Return the [x, y] coordinate for the center point of the cell that contains the specified text.  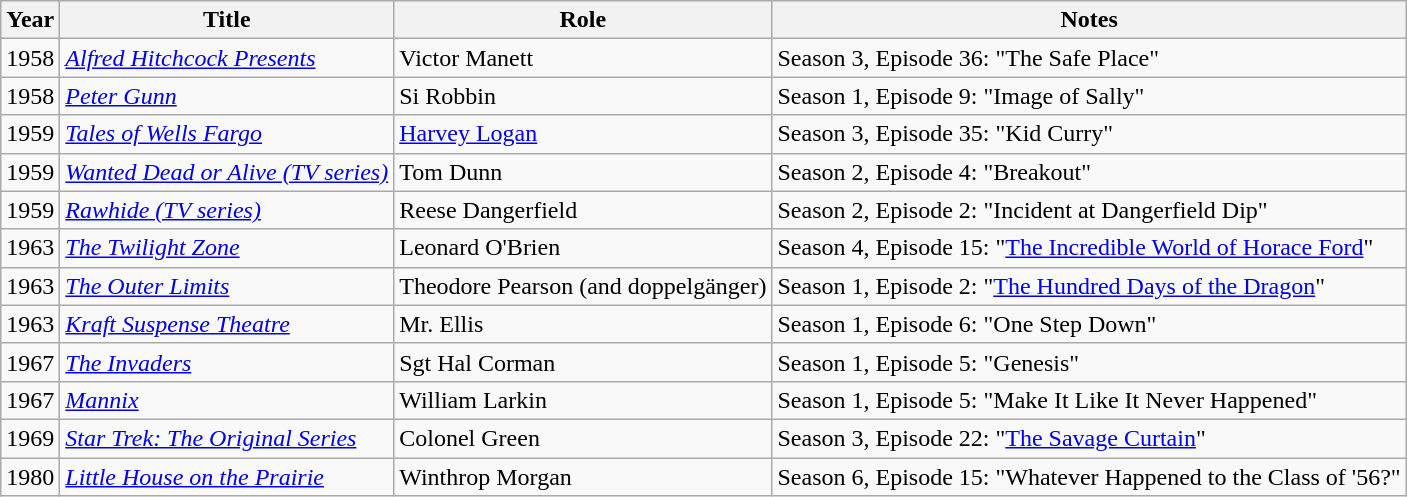
Rawhide (TV series) [227, 210]
Colonel Green [583, 438]
Season 6, Episode 15: "Whatever Happened to the Class of '56?" [1089, 477]
Wanted Dead or Alive (TV series) [227, 172]
The Twilight Zone [227, 248]
Role [583, 20]
Tales of Wells Fargo [227, 134]
Sgt Hal Corman [583, 362]
Leonard O'Brien [583, 248]
Mannix [227, 400]
Season 4, Episode 15: "The Incredible World of Horace Ford" [1089, 248]
The Outer Limits [227, 286]
Mr. Ellis [583, 324]
William Larkin [583, 400]
Season 1, Episode 9: "Image of Sally" [1089, 96]
Tom Dunn [583, 172]
The Invaders [227, 362]
Notes [1089, 20]
Alfred Hitchcock Presents [227, 58]
Season 2, Episode 4: "Breakout" [1089, 172]
Kraft Suspense Theatre [227, 324]
Victor Manett [583, 58]
Season 1, Episode 2: "The Hundred Days of the Dragon" [1089, 286]
Season 1, Episode 5: "Make It Like It Never Happened" [1089, 400]
Season 1, Episode 5: "Genesis" [1089, 362]
Year [30, 20]
Peter Gunn [227, 96]
Season 1, Episode 6: "One Step Down" [1089, 324]
Season 3, Episode 35: "Kid Curry" [1089, 134]
Reese Dangerfield [583, 210]
Theodore Pearson (and doppelgänger) [583, 286]
Title [227, 20]
Little House on the Prairie [227, 477]
Season 2, Episode 2: "Incident at Dangerfield Dip" [1089, 210]
Si Robbin [583, 96]
Season 3, Episode 22: "The Savage Curtain" [1089, 438]
Winthrop Morgan [583, 477]
Season 3, Episode 36: "The Safe Place" [1089, 58]
1980 [30, 477]
Star Trek: The Original Series [227, 438]
Harvey Logan [583, 134]
1969 [30, 438]
